Capture the cell that displays the provided text and extract its (x, y) central coordinate. 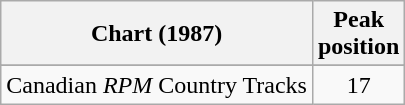
Chart (1987) (157, 34)
Peakposition (358, 34)
17 (358, 85)
Canadian RPM Country Tracks (157, 85)
